Detect which cell encompasses the target text, then output its (x, y) center coordinate. 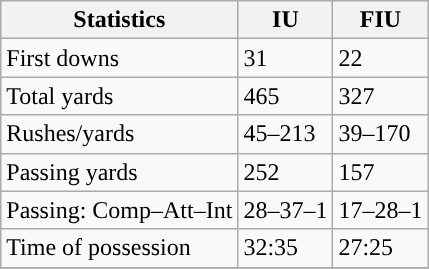
22 (380, 58)
17–28–1 (380, 210)
Rushes/yards (120, 134)
465 (286, 96)
252 (286, 172)
157 (380, 172)
39–170 (380, 134)
Total yards (120, 96)
Time of possession (120, 248)
Passing yards (120, 172)
IU (286, 20)
31 (286, 58)
28–37–1 (286, 210)
32:35 (286, 248)
45–213 (286, 134)
Statistics (120, 20)
Passing: Comp–Att–Int (120, 210)
FIU (380, 20)
327 (380, 96)
27:25 (380, 248)
First downs (120, 58)
